Output the [X, Y] coordinate of the center of the cell containing the given text.  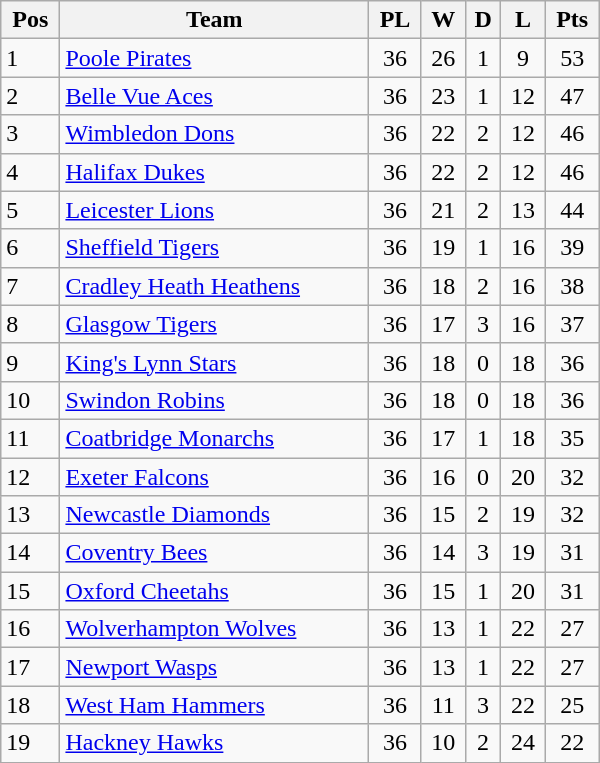
Newport Wasps [214, 667]
Oxford Cheetahs [214, 591]
W [443, 20]
Poole Pirates [214, 58]
PL [395, 20]
47 [572, 96]
24 [523, 743]
Belle Vue Aces [214, 96]
D [483, 20]
44 [572, 210]
37 [572, 324]
4 [30, 172]
Sheffield Tigers [214, 248]
Wimbledon Dons [214, 134]
6 [30, 248]
7 [30, 286]
35 [572, 438]
25 [572, 705]
Coatbridge Monarchs [214, 438]
Wolverhampton Wolves [214, 629]
Cradley Heath Heathens [214, 286]
West Ham Hammers [214, 705]
Exeter Falcons [214, 477]
26 [443, 58]
Coventry Bees [214, 553]
21 [443, 210]
L [523, 20]
38 [572, 286]
5 [30, 210]
Pos [30, 20]
Leicester Lions [214, 210]
Glasgow Tigers [214, 324]
Hackney Hawks [214, 743]
Team [214, 20]
King's Lynn Stars [214, 362]
Halifax Dukes [214, 172]
Swindon Robins [214, 400]
53 [572, 58]
23 [443, 96]
Pts [572, 20]
39 [572, 248]
8 [30, 324]
Newcastle Diamonds [214, 515]
